Return [x, y] of the center of cell containing provided text 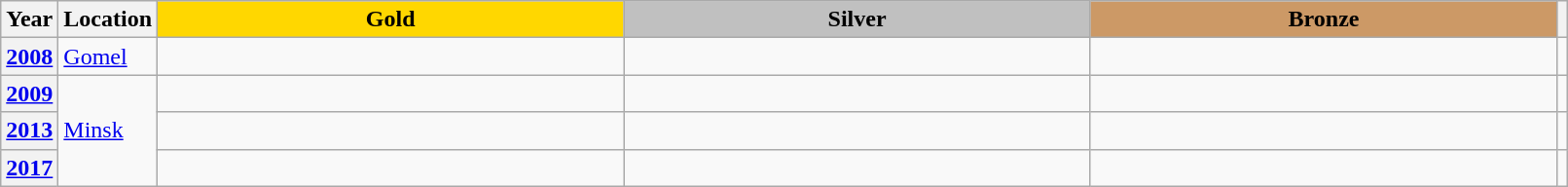
2017 [29, 168]
Gold [391, 19]
2008 [29, 56]
2013 [29, 131]
2009 [29, 93]
Year [29, 19]
Location [108, 19]
Silver [857, 19]
Gomel [108, 56]
Minsk [108, 131]
Bronze [1324, 19]
